Determine the [X, Y] coordinate at the center of the cell enclosing the given text.  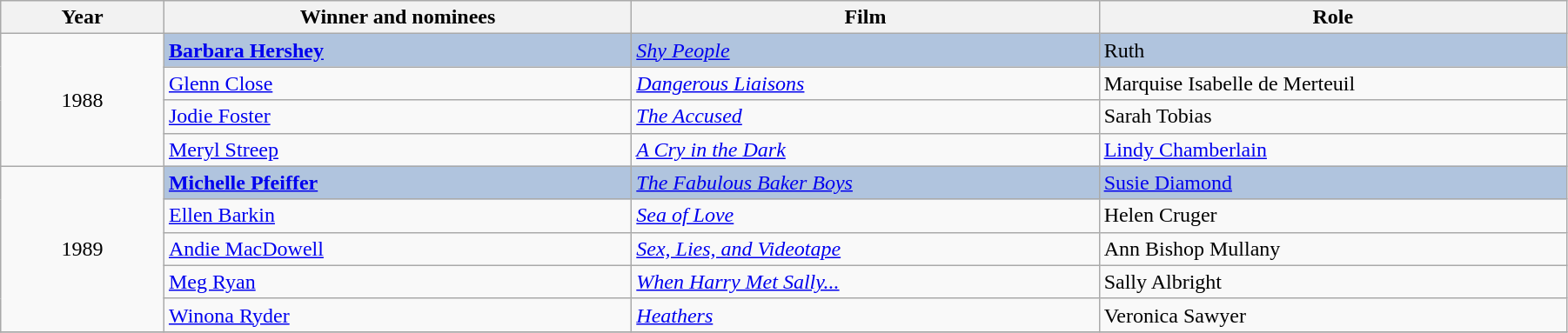
Year [83, 17]
Barbara Hershey [397, 50]
When Harry Met Sally... [865, 282]
Winner and nominees [397, 17]
Ann Bishop Mullany [1333, 249]
Winona Ryder [397, 315]
Andie MacDowell [397, 249]
Sea of Love [865, 216]
Role [1333, 17]
1988 [83, 100]
Jodie Foster [397, 117]
Meg Ryan [397, 282]
Marquise Isabelle de Merteuil [1333, 83]
The Fabulous Baker Boys [865, 183]
Dangerous Liaisons [865, 83]
Ruth [1333, 50]
Helen Cruger [1333, 216]
Veronica Sawyer [1333, 315]
Ellen Barkin [397, 216]
Michelle Pfeiffer [397, 183]
1989 [83, 249]
Film [865, 17]
The Accused [865, 117]
Meryl Streep [397, 150]
Sally Albright [1333, 282]
Sex, Lies, and Videotape [865, 249]
Heathers [865, 315]
Susie Diamond [1333, 183]
Sarah Tobias [1333, 117]
A Cry in the Dark [865, 150]
Shy People [865, 50]
Lindy Chamberlain [1333, 150]
Glenn Close [397, 83]
